Identify which cell holds the provided text, then report its [x, y] central coordinate. 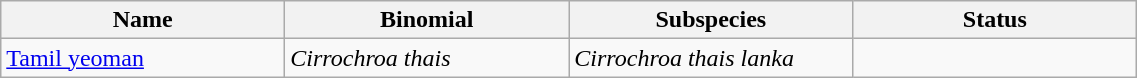
Tamil yeoman [143, 58]
Name [143, 20]
Subspecies [711, 20]
Binomial [427, 20]
Cirrochroa thais lanka [711, 58]
Cirrochroa thais [427, 58]
Status [995, 20]
